Return the (X, Y) coordinate for the center point of the cell that contains the specified text.  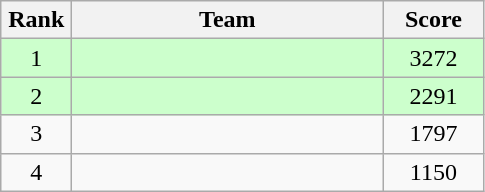
3 (36, 134)
2 (36, 96)
Score (434, 20)
Rank (36, 20)
2291 (434, 96)
3272 (434, 58)
1797 (434, 134)
4 (36, 172)
1 (36, 58)
1150 (434, 172)
Team (228, 20)
